Identify which cell holds the provided text, then report its (x, y) central coordinate. 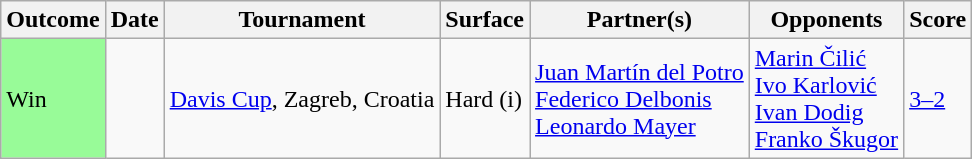
Opponents (826, 20)
Surface (485, 20)
Marin Čilić Ivo Karlović Ivan Dodig Franko Škugor (826, 98)
Partner(s) (640, 20)
Tournament (302, 20)
Win (53, 98)
3–2 (938, 98)
Davis Cup, Zagreb, Croatia (302, 98)
Score (938, 20)
Hard (i) (485, 98)
Outcome (53, 20)
Juan Martín del Potro Federico Delbonis Leonardo Mayer (640, 98)
Date (134, 20)
